Locate the cell with the specified text and output its (X, Y) center coordinate. 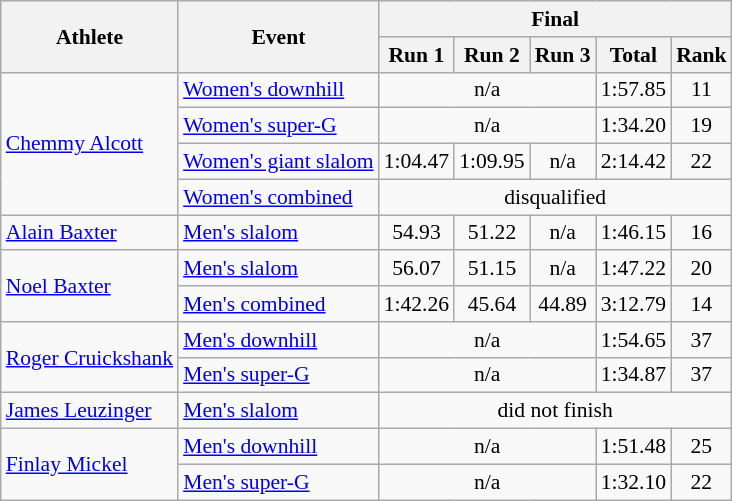
Athlete (90, 36)
Noel Baxter (90, 286)
45.64 (492, 304)
Roger Cruickshank (90, 358)
2:14.42 (634, 162)
Run 3 (563, 55)
1:54.65 (634, 340)
Women's combined (278, 197)
16 (702, 233)
1:47.22 (634, 269)
1:34.20 (634, 126)
Final (556, 19)
Alain Baxter (90, 233)
44.89 (563, 304)
Women's giant slalom (278, 162)
Men's combined (278, 304)
11 (702, 90)
1:34.87 (634, 375)
Finlay Mickel (90, 464)
Run 1 (416, 55)
1:42.26 (416, 304)
Event (278, 36)
1:46.15 (634, 233)
14 (702, 304)
Chemmy Alcott (90, 143)
56.07 (416, 269)
3:12.79 (634, 304)
disqualified (556, 197)
1:04.47 (416, 162)
54.93 (416, 233)
1:09.95 (492, 162)
51.22 (492, 233)
1:57.85 (634, 90)
Women's downhill (278, 90)
Women's super-G (278, 126)
Total (634, 55)
25 (702, 447)
20 (702, 269)
Run 2 (492, 55)
1:51.48 (634, 447)
19 (702, 126)
James Leuzinger (90, 411)
1:32.10 (634, 482)
Rank (702, 55)
51.15 (492, 269)
did not finish (556, 411)
